Return (x, y) of the center of cell containing provided text 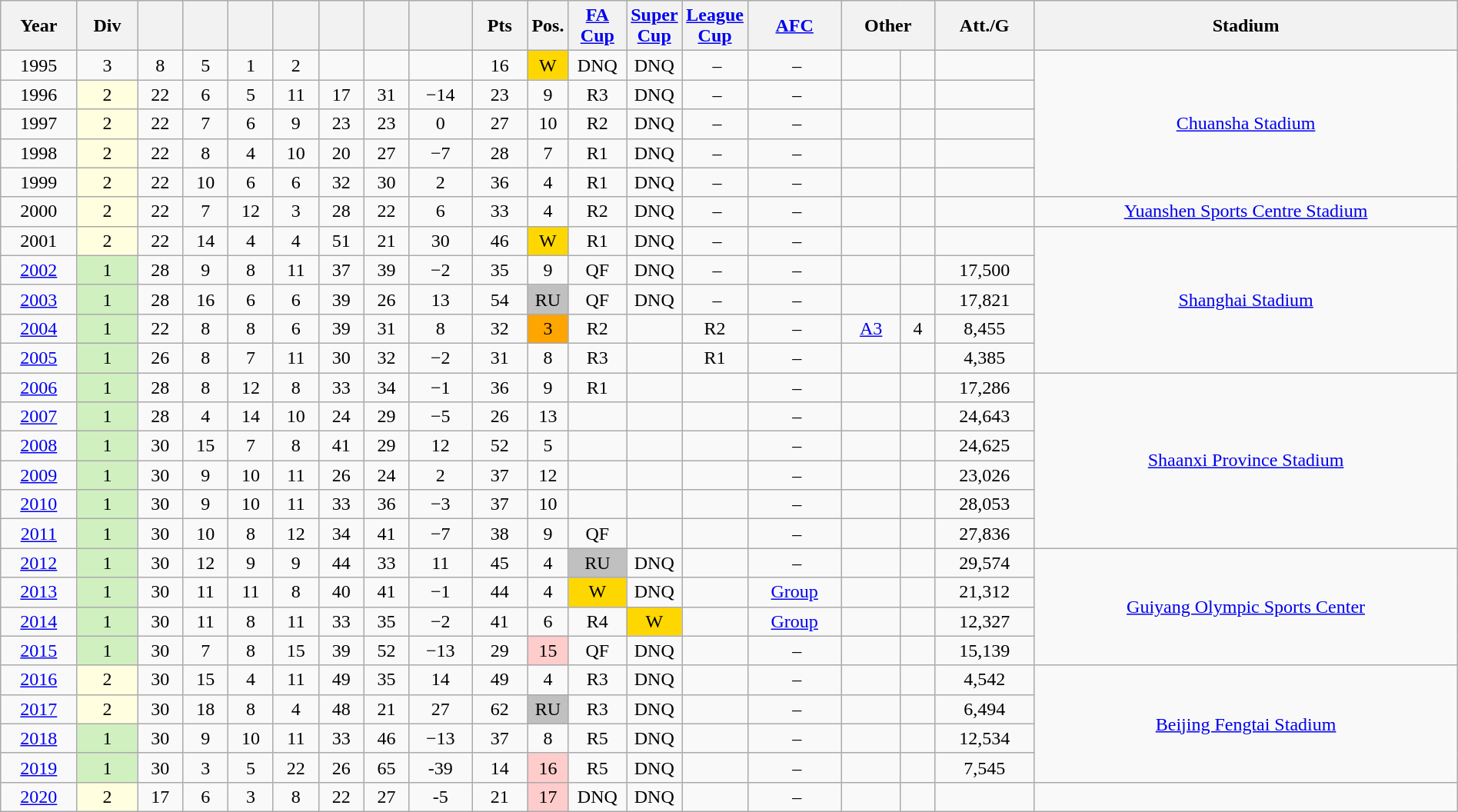
48 (341, 709)
−3 (441, 504)
Att./G (984, 26)
18 (206, 709)
40 (341, 592)
1997 (38, 124)
24,625 (984, 446)
Pts (500, 26)
Chuansha Stadium (1246, 124)
−14 (441, 95)
1999 (38, 182)
0 (441, 124)
2018 (38, 738)
2008 (38, 446)
2003 (38, 299)
45 (500, 563)
2010 (38, 504)
4,385 (984, 358)
R4 (598, 621)
AFC (794, 26)
27,836 (984, 534)
28,053 (984, 504)
Other (888, 26)
League Cup (715, 26)
21,312 (984, 592)
1995 (38, 65)
Shaanxi Province Stadium (1246, 460)
23,026 (984, 475)
2000 (38, 211)
-5 (441, 797)
Stadium (1246, 26)
2017 (38, 709)
2002 (38, 270)
29,574 (984, 563)
Div (108, 26)
Yuanshen Sports Centre Stadium (1246, 211)
Pos. (548, 26)
17,821 (984, 299)
Beijing Fengtai Stadium (1246, 724)
4,542 (984, 680)
54 (500, 299)
12,327 (984, 621)
2001 (38, 241)
20 (341, 153)
7,545 (984, 767)
8,455 (984, 328)
FA Cup (598, 26)
Super Cup (654, 26)
17,286 (984, 387)
Guiyang Olympic Sports Center (1246, 607)
2011 (38, 534)
2019 (38, 767)
A3 (870, 328)
2020 (38, 797)
51 (341, 241)
38 (500, 534)
1996 (38, 95)
6,494 (984, 709)
2007 (38, 417)
2016 (38, 680)
24,643 (984, 417)
17,500 (984, 270)
2014 (38, 621)
1998 (38, 153)
-39 (441, 767)
2013 (38, 592)
62 (500, 709)
Year (38, 26)
2004 (38, 328)
−5 (441, 417)
2009 (38, 475)
65 (386, 767)
15,139 (984, 651)
2006 (38, 387)
2015 (38, 651)
2005 (38, 358)
Shanghai Stadium (1246, 299)
12,534 (984, 738)
2012 (38, 563)
